For the text-containing cell, return its midpoint in [X, Y] coordinate format. 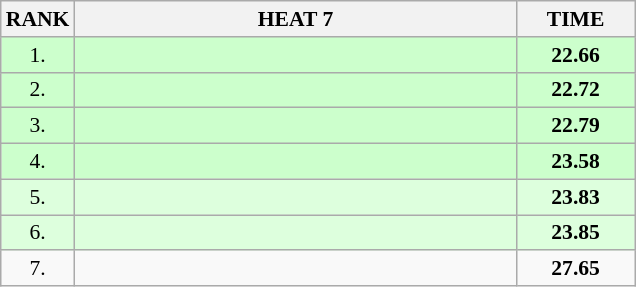
HEAT 7 [295, 19]
23.85 [576, 233]
4. [38, 162]
23.83 [576, 197]
23.58 [576, 162]
27.65 [576, 269]
6. [38, 233]
7. [38, 269]
TIME [576, 19]
22.66 [576, 55]
22.79 [576, 126]
1. [38, 55]
22.72 [576, 90]
3. [38, 126]
5. [38, 197]
RANK [38, 19]
2. [38, 90]
